Output the (X, Y) coordinate of the center of the cell containing the given text.  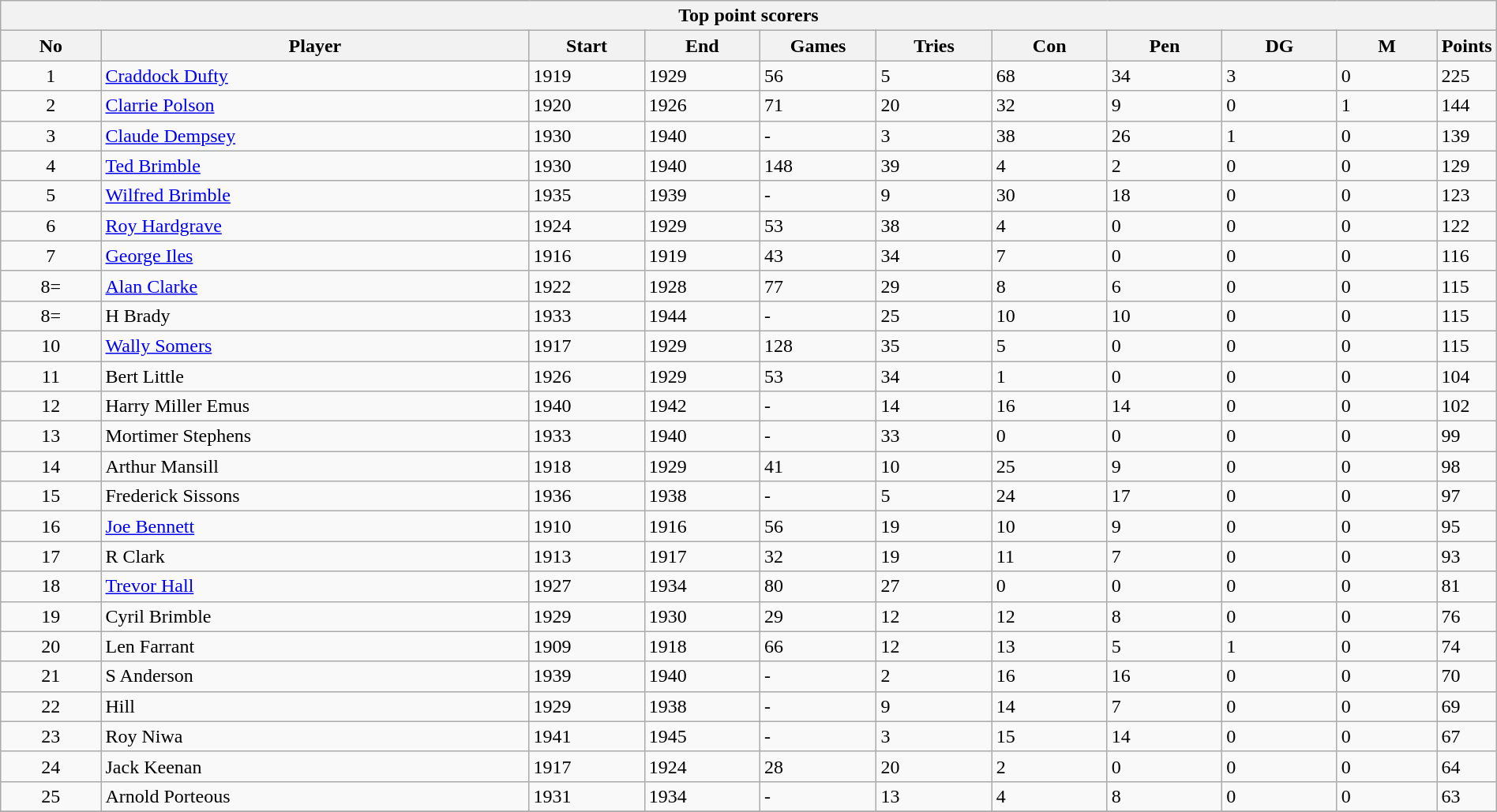
Top point scorers (748, 16)
Mortimer Stephens (315, 436)
139 (1467, 136)
Craddock Dufty (315, 76)
Alan Clarke (315, 286)
1928 (702, 286)
Player (315, 46)
144 (1467, 106)
1936 (587, 496)
1909 (587, 646)
128 (818, 346)
26 (1165, 136)
End (702, 46)
Points (1467, 46)
64 (1467, 766)
41 (818, 466)
Wilfred Brimble (315, 196)
30 (1049, 196)
63 (1467, 796)
1922 (587, 286)
28 (818, 766)
43 (818, 256)
1942 (702, 406)
1910 (587, 526)
Jack Keenan (315, 766)
97 (1467, 496)
Roy Niwa (315, 736)
DG (1279, 46)
Ted Brimble (315, 166)
Start (587, 46)
George Iles (315, 256)
77 (818, 286)
22 (51, 706)
71 (818, 106)
1935 (587, 196)
Len Farrant (315, 646)
148 (818, 166)
35 (934, 346)
1920 (587, 106)
67 (1467, 736)
Con (1049, 46)
81 (1467, 586)
123 (1467, 196)
129 (1467, 166)
33 (934, 436)
104 (1467, 376)
95 (1467, 526)
Wally Somers (315, 346)
102 (1467, 406)
99 (1467, 436)
80 (818, 586)
Tries (934, 46)
23 (51, 736)
225 (1467, 76)
68 (1049, 76)
39 (934, 166)
98 (1467, 466)
1927 (587, 586)
116 (1467, 256)
R Clark (315, 556)
Arnold Porteous (315, 796)
Clarrie Polson (315, 106)
Pen (1165, 46)
70 (1467, 676)
H Brady (315, 316)
M (1386, 46)
1931 (587, 796)
Claude Dempsey (315, 136)
69 (1467, 706)
66 (818, 646)
Roy Hardgrave (315, 226)
Bert Little (315, 376)
No (51, 46)
1945 (702, 736)
Games (818, 46)
S Anderson (315, 676)
1941 (587, 736)
Joe Bennett (315, 526)
76 (1467, 616)
Arthur Mansill (315, 466)
122 (1467, 226)
Hill (315, 706)
Cyril Brimble (315, 616)
1913 (587, 556)
Trevor Hall (315, 586)
Frederick Sissons (315, 496)
1944 (702, 316)
Harry Miller Emus (315, 406)
27 (934, 586)
74 (1467, 646)
21 (51, 676)
93 (1467, 556)
